Detect which cell encompasses the target text, then output its (X, Y) center coordinate. 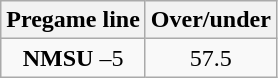
NMSU –5 (74, 58)
Pregame line (74, 20)
Over/under (210, 20)
57.5 (210, 58)
